Scan for the cell matching the given text and deliver its [X, Y] coordinate at center. 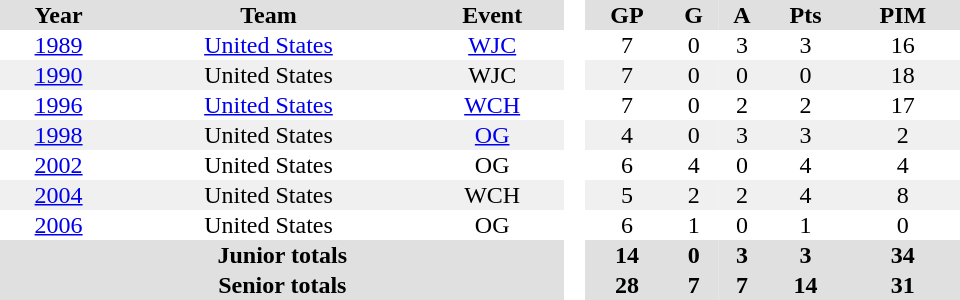
1996 [58, 105]
PIM [903, 15]
Event [492, 15]
GP [626, 15]
A [742, 15]
G [694, 15]
Pts [805, 15]
34 [903, 255]
1998 [58, 135]
16 [903, 45]
8 [903, 195]
18 [903, 75]
31 [903, 285]
17 [903, 105]
Junior totals [282, 255]
28 [626, 285]
2006 [58, 225]
1989 [58, 45]
Team [268, 15]
5 [626, 195]
2002 [58, 165]
2004 [58, 195]
Year [58, 15]
Senior totals [282, 285]
1990 [58, 75]
